Search for the cell housing the specified text and yield its [x, y] center coordinate. 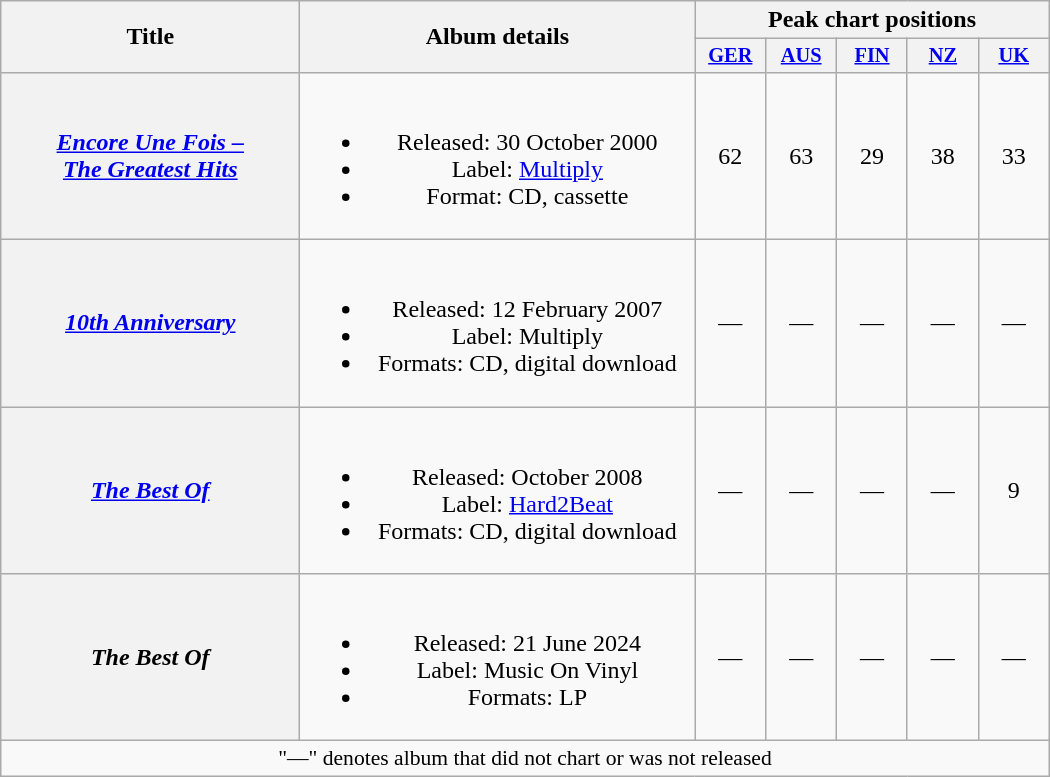
Released: 12 February 2007Label: MultiplyFormats: CD, digital download [498, 324]
GER [730, 56]
Released: 21 June 2024Label: Music On VinylFormats: LP [498, 658]
NZ [942, 56]
FIN [872, 56]
Title [150, 37]
63 [802, 156]
38 [942, 156]
33 [1014, 156]
9 [1014, 490]
Encore Une Fois –The Greatest Hits [150, 156]
62 [730, 156]
10th Anniversary [150, 324]
Album details [498, 37]
UK [1014, 56]
"—" denotes album that did not chart or was not released [525, 759]
Released: October 2008Label: Hard2BeatFormats: CD, digital download [498, 490]
29 [872, 156]
AUS [802, 56]
Released: 30 October 2000Label: MultiplyFormat: CD, cassette [498, 156]
Peak chart positions [872, 20]
